Return the (X, Y) coordinate for the center point of the cell that contains the specified text.  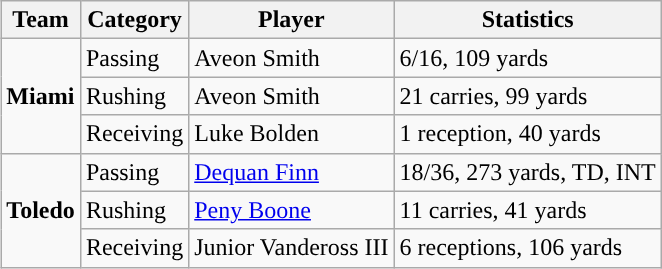
Toledo (41, 210)
Category (134, 20)
Junior Vandeross III (292, 248)
6 receptions, 106 yards (528, 248)
21 carries, 99 yards (528, 96)
Peny Boone (292, 210)
18/36, 273 yards, TD, INT (528, 172)
Luke Bolden (292, 134)
11 carries, 41 yards (528, 210)
Dequan Finn (292, 172)
Player (292, 20)
1 reception, 40 yards (528, 134)
6/16, 109 yards (528, 58)
Miami (41, 96)
Statistics (528, 20)
Team (41, 20)
